Locate the cell with the specified text and output its [x, y] center coordinate. 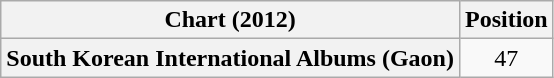
South Korean International Albums (Gaon) [230, 58]
Chart (2012) [230, 20]
47 [506, 58]
Position [506, 20]
